Return the [x, y] coordinate for the center point of the cell that contains the specified text.  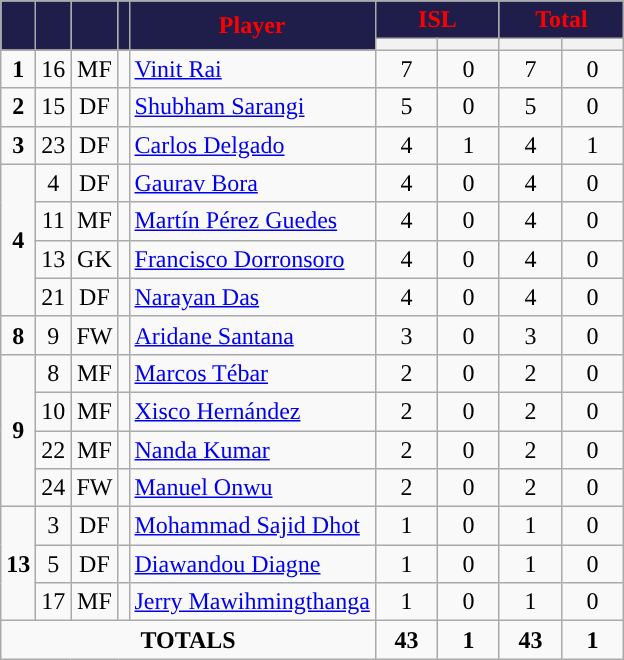
Marcos Tébar [252, 373]
11 [54, 221]
Martín Pérez Guedes [252, 221]
Shubham Sarangi [252, 107]
Narayan Das [252, 297]
Diawandou Diagne [252, 564]
Carlos Delgado [252, 145]
GK [94, 259]
22 [54, 449]
21 [54, 297]
23 [54, 145]
Vinit Rai [252, 69]
15 [54, 107]
24 [54, 488]
Gaurav Bora [252, 183]
ISL [437, 20]
Total [561, 20]
Manuel Onwu [252, 488]
Player [252, 26]
Xisco Hernández [252, 411]
Mohammad Sajid Dhot [252, 526]
16 [54, 69]
Jerry Mawihmingthanga [252, 602]
Nanda Kumar [252, 449]
Francisco Dorronsoro [252, 259]
17 [54, 602]
10 [54, 411]
Aridane Santana [252, 335]
TOTALS [188, 640]
